Output the (x, y) coordinate of the center of the cell containing the given text.  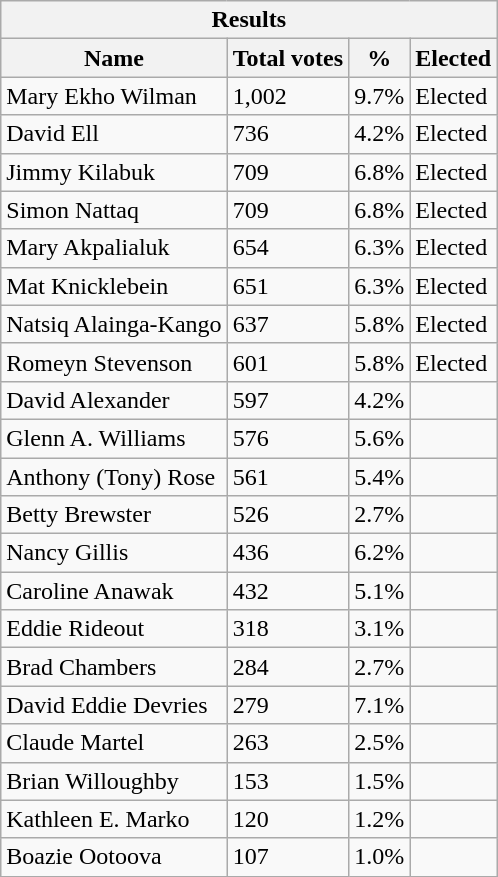
284 (288, 667)
279 (288, 705)
5.1% (380, 591)
3.1% (380, 629)
1.0% (380, 857)
David Alexander (114, 400)
Brian Willoughby (114, 781)
637 (288, 324)
Simon Nattaq (114, 210)
432 (288, 591)
Mary Ekho Wilman (114, 96)
9.7% (380, 96)
1.2% (380, 819)
Nancy Gillis (114, 553)
601 (288, 362)
436 (288, 553)
1,002 (288, 96)
561 (288, 477)
Caroline Anawak (114, 591)
736 (288, 134)
597 (288, 400)
107 (288, 857)
Natsiq Alainga-Kango (114, 324)
Anthony (Tony) Rose (114, 477)
7.1% (380, 705)
Glenn A. Williams (114, 438)
Betty Brewster (114, 515)
6.2% (380, 553)
120 (288, 819)
Mat Knicklebein (114, 286)
Claude Martel (114, 743)
Brad Chambers (114, 667)
Kathleen E. Marko (114, 819)
Name (114, 58)
318 (288, 629)
153 (288, 781)
2.5% (380, 743)
Boazie Ootoova (114, 857)
654 (288, 248)
Mary Akpalialuk (114, 248)
David Eddie Devries (114, 705)
1.5% (380, 781)
Total votes (288, 58)
526 (288, 515)
5.4% (380, 477)
576 (288, 438)
263 (288, 743)
% (380, 58)
Eddie Rideout (114, 629)
Jimmy Kilabuk (114, 172)
David Ell (114, 134)
651 (288, 286)
5.6% (380, 438)
Results (249, 20)
Romeyn Stevenson (114, 362)
